Provide the [x, y] coordinate of the cell's center where the given text is located.  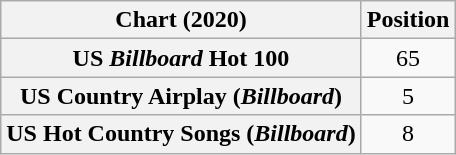
8 [408, 134]
Position [408, 20]
Chart (2020) [181, 20]
65 [408, 58]
US Country Airplay (Billboard) [181, 96]
5 [408, 96]
US Billboard Hot 100 [181, 58]
US Hot Country Songs (Billboard) [181, 134]
